Capture the cell that displays the provided text and extract its (X, Y) central coordinate. 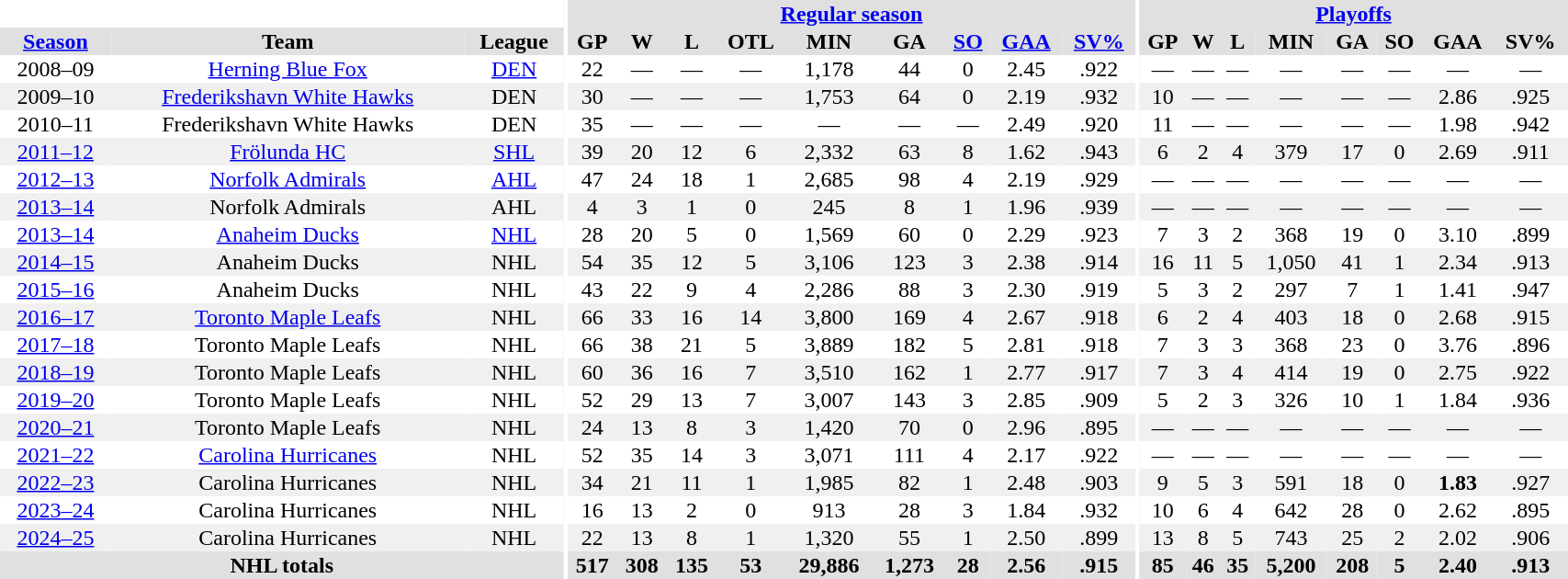
1,320 (829, 538)
2010–11 (55, 124)
23 (1352, 345)
47 (592, 179)
2.96 (1026, 427)
2014–15 (55, 262)
1.98 (1458, 124)
2.40 (1458, 565)
34 (592, 482)
308 (642, 565)
1.96 (1026, 207)
55 (909, 538)
17 (1352, 152)
743 (1292, 538)
2.49 (1026, 124)
30 (592, 96)
.903 (1099, 482)
.914 (1099, 262)
169 (909, 317)
2.81 (1026, 345)
1.62 (1026, 152)
.936 (1530, 400)
.942 (1530, 124)
2.50 (1026, 538)
414 (1292, 372)
.917 (1099, 372)
1.41 (1458, 289)
2.48 (1026, 482)
3,800 (829, 317)
3,007 (829, 400)
2009–10 (55, 96)
2.45 (1026, 69)
2017–18 (55, 345)
.927 (1530, 482)
53 (751, 565)
2.17 (1026, 455)
2022–23 (55, 482)
3.76 (1458, 345)
403 (1292, 317)
2.67 (1026, 317)
.929 (1099, 179)
Frölunda HC (288, 152)
1,985 (829, 482)
.925 (1530, 96)
2,685 (829, 179)
2.02 (1458, 538)
2.75 (1458, 372)
.939 (1099, 207)
25 (1352, 538)
.909 (1099, 400)
.919 (1099, 289)
36 (642, 372)
2020–21 (55, 427)
1,050 (1292, 262)
Team (288, 41)
1.83 (1458, 482)
913 (829, 510)
379 (1292, 152)
2011–12 (55, 152)
54 (592, 262)
29,886 (829, 565)
43 (592, 289)
1,753 (829, 96)
44 (909, 69)
46 (1203, 565)
41 (1352, 262)
5,200 (1292, 565)
.943 (1099, 152)
111 (909, 455)
OTL (751, 41)
162 (909, 372)
3,106 (829, 262)
2015–16 (55, 289)
2012–13 (55, 179)
3.10 (1458, 234)
2.38 (1026, 262)
2.69 (1458, 152)
Season (55, 41)
82 (909, 482)
.920 (1099, 124)
Playoffs (1354, 14)
.896 (1530, 345)
1,178 (829, 69)
2.85 (1026, 400)
2018–19 (55, 372)
297 (1292, 289)
3,071 (829, 455)
2,286 (829, 289)
591 (1292, 482)
.947 (1530, 289)
88 (909, 289)
.911 (1530, 152)
1,420 (829, 427)
135 (692, 565)
63 (909, 152)
3,510 (829, 372)
208 (1352, 565)
2016–17 (55, 317)
517 (592, 565)
Regular season (852, 14)
182 (909, 345)
38 (642, 345)
1,273 (909, 565)
2023–24 (55, 510)
85 (1163, 565)
2008–09 (55, 69)
2.86 (1458, 96)
2.30 (1026, 289)
642 (1292, 510)
.923 (1099, 234)
123 (909, 262)
2024–25 (55, 538)
143 (909, 400)
.906 (1530, 538)
245 (829, 207)
Herning Blue Fox (288, 69)
2.29 (1026, 234)
64 (909, 96)
3,889 (829, 345)
SHL (514, 152)
326 (1292, 400)
2019–20 (55, 400)
League (514, 41)
29 (642, 400)
2.56 (1026, 565)
NHL totals (281, 565)
2.62 (1458, 510)
2.68 (1458, 317)
39 (592, 152)
98 (909, 179)
33 (642, 317)
70 (909, 427)
2,332 (829, 152)
2021–22 (55, 455)
2.34 (1458, 262)
2.77 (1026, 372)
1,569 (829, 234)
